Locate the cell with the specified text and output its (X, Y) center coordinate. 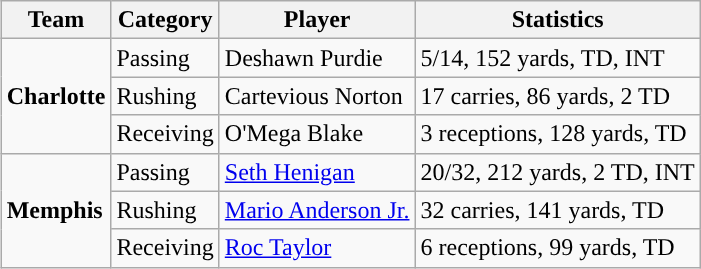
Roc Taylor (317, 248)
6 receptions, 99 yards, TD (558, 248)
Memphis (56, 210)
Charlotte (56, 96)
Deshawn Purdie (317, 58)
Mario Anderson Jr. (317, 210)
Team (56, 20)
O'Mega Blake (317, 134)
Seth Henigan (317, 172)
20/32, 212 yards, 2 TD, INT (558, 172)
5/14, 152 yards, TD, INT (558, 58)
3 receptions, 128 yards, TD (558, 134)
Player (317, 20)
32 carries, 141 yards, TD (558, 210)
17 carries, 86 yards, 2 TD (558, 96)
Statistics (558, 20)
Category (165, 20)
Cartevious Norton (317, 96)
